Extract the (X, Y) coordinate from the center of the cell holding the provided text.  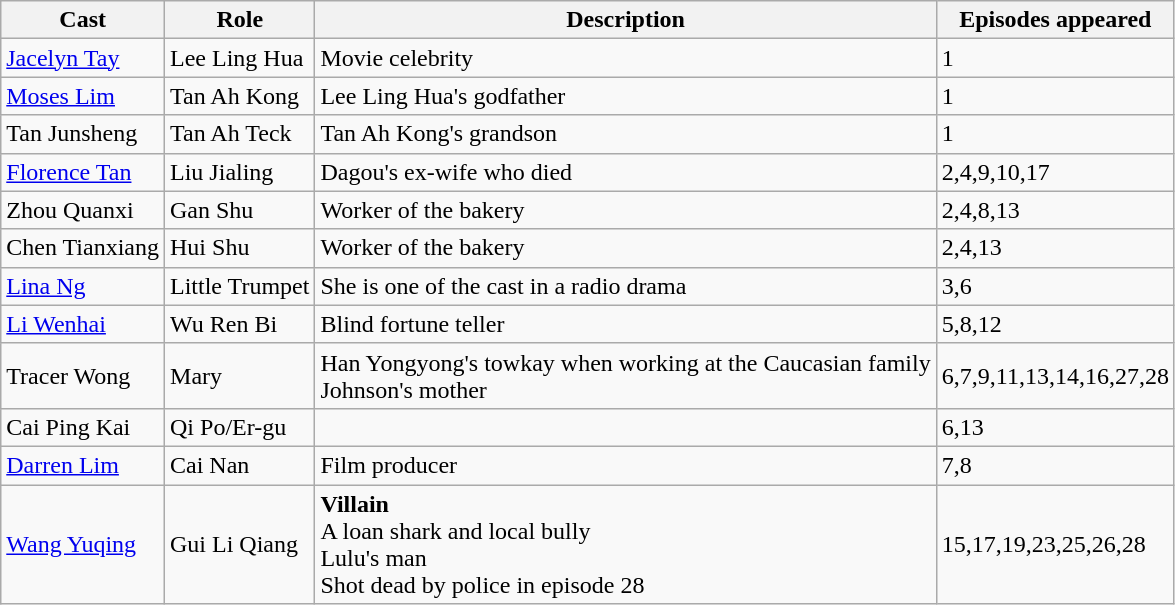
Moses Lim (83, 96)
Villain A loan shark and local bullyLulu's manShot dead by police in episode 28 (626, 544)
Cast (83, 20)
Role (240, 20)
6,7,9,11,13,14,16,27,28 (1055, 376)
6,13 (1055, 427)
Mary (240, 376)
Episodes appeared (1055, 20)
Jacelyn Tay (83, 58)
Blind fortune teller (626, 324)
7,8 (1055, 465)
Cai Nan (240, 465)
Qi Po/Er-gu (240, 427)
Dagou's ex-wife who died (626, 172)
Cai Ping Kai (83, 427)
Liu Jialing (240, 172)
Florence Tan (83, 172)
Chen Tianxiang (83, 248)
5,8,12 (1055, 324)
Tan Ah Kong's grandson (626, 134)
Gan Shu (240, 210)
Zhou Quanxi (83, 210)
Description (626, 20)
Film producer (626, 465)
15,17,19,23,25,26,28 (1055, 544)
Wu Ren Bi (240, 324)
Tan Junsheng (83, 134)
Gui Li Qiang (240, 544)
Movie celebrity (626, 58)
Tan Ah Kong (240, 96)
Lee Ling Hua's godfather (626, 96)
3,6 (1055, 286)
2,4,9,10,17 (1055, 172)
She is one of the cast in a radio drama (626, 286)
Li Wenhai (83, 324)
Hui Shu (240, 248)
Little Trumpet (240, 286)
2,4,13 (1055, 248)
Darren Lim (83, 465)
Tracer Wong (83, 376)
Lee Ling Hua (240, 58)
2,4,8,13 (1055, 210)
Tan Ah Teck (240, 134)
Han Yongyong's towkay when working at the Caucasian familyJohnson's mother (626, 376)
Wang Yuqing (83, 544)
Lina Ng (83, 286)
